From the cell containing the given text, extract its center point as [x, y] coordinate. 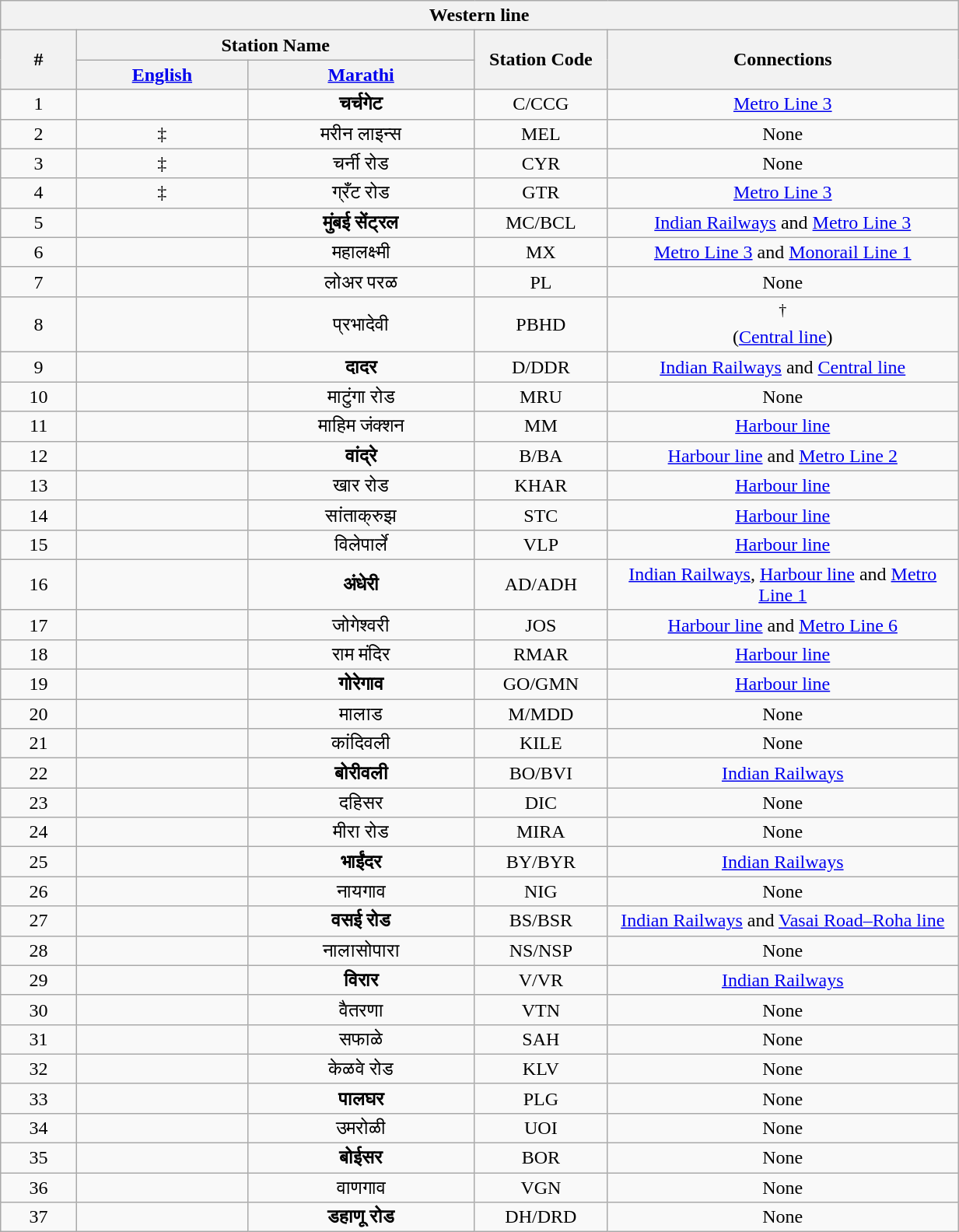
30 [39, 1010]
डहाणू रोड [361, 1217]
दहिसर [361, 803]
Indian Railways, Harbour line and Metro Line 1 [782, 585]
खार रोड [361, 485]
31 [39, 1039]
बोरीवली [361, 773]
Indian Railways and Vasai Road–Roha line [782, 921]
माटुंगा रोड [361, 397]
मीरा रोड [361, 832]
GTR [541, 193]
BY/BYR [541, 862]
C/CCG [541, 104]
English [162, 75]
28 [39, 950]
AD/ADH [541, 585]
नालासोपारा [361, 950]
36 [39, 1188]
केळवे रोड [361, 1069]
चर्चगेट [361, 104]
17 [39, 625]
BS/BSR [541, 921]
भाईंदर [361, 862]
मुंबई सेंट्रल [361, 222]
जोगेश्वरी [361, 625]
KILE [541, 744]
Harbour line and Metro Line 2 [782, 456]
35 [39, 1158]
CYR [541, 163]
3 [39, 163]
V/VR [541, 980]
8 [39, 324]
M/MDD [541, 714]
16 [39, 585]
JOS [541, 625]
वांद्रे [361, 456]
VLP [541, 544]
SAH [541, 1039]
19 [39, 684]
27 [39, 921]
PBHD [541, 324]
11 [39, 426]
Station Name [275, 45]
4 [39, 193]
Indian Railways and Central line [782, 367]
लोअर परळ [361, 282]
DIC [541, 803]
24 [39, 832]
15 [39, 544]
9 [39, 367]
Connections [782, 60]
UOI [541, 1128]
प्रभादेवी [361, 324]
MIRA [541, 832]
† (Central line) [782, 324]
माहिम जंक्शन [361, 426]
2 [39, 134]
Harbour line and Metro Line 6 [782, 625]
10 [39, 397]
Marathi [361, 75]
22 [39, 773]
KHAR [541, 485]
RMAR [541, 654]
सांताक्रुझ [361, 515]
वसई रोड [361, 921]
32 [39, 1069]
VTN [541, 1010]
GO/GMN [541, 684]
मरीन लाइन्स [361, 134]
ग्रँट रोड [361, 193]
25 [39, 862]
29 [39, 980]
BOR [541, 1158]
अंधेरी [361, 585]
18 [39, 654]
7 [39, 282]
23 [39, 803]
सफाळे [361, 1039]
B/BA [541, 456]
मालाड [361, 714]
NS/NSP [541, 950]
महालक्ष्मी [361, 252]
विरार [361, 980]
पालघर [361, 1098]
Western line [479, 16]
STC [541, 515]
D/DDR [541, 367]
चर्नी रोड [361, 163]
MM [541, 426]
बोईसर [361, 1158]
1 [39, 104]
KLV [541, 1069]
PLG [541, 1098]
NIG [541, 891]
MC/BCL [541, 222]
कांदिवली [361, 744]
13 [39, 485]
वाणगाव [361, 1188]
20 [39, 714]
21 [39, 744]
# [39, 60]
VGN [541, 1188]
34 [39, 1128]
BO/BVI [541, 773]
नायगाव [361, 891]
Metro Line 3 and Monorail Line 1 [782, 252]
राम मंदिर [361, 654]
MEL [541, 134]
Indian Railways and Metro Line 3 [782, 222]
5 [39, 222]
PL [541, 282]
MRU [541, 397]
विलेपार्ले [361, 544]
33 [39, 1098]
Station Code [541, 60]
उमरोळी [361, 1128]
दादर [361, 367]
DH/DRD [541, 1217]
14 [39, 515]
वैतरणा [361, 1010]
गोरेगाव [361, 684]
12 [39, 456]
MX [541, 252]
6 [39, 252]
26 [39, 891]
37 [39, 1217]
